Output the [X, Y] coordinate of the center of the cell containing the given text.  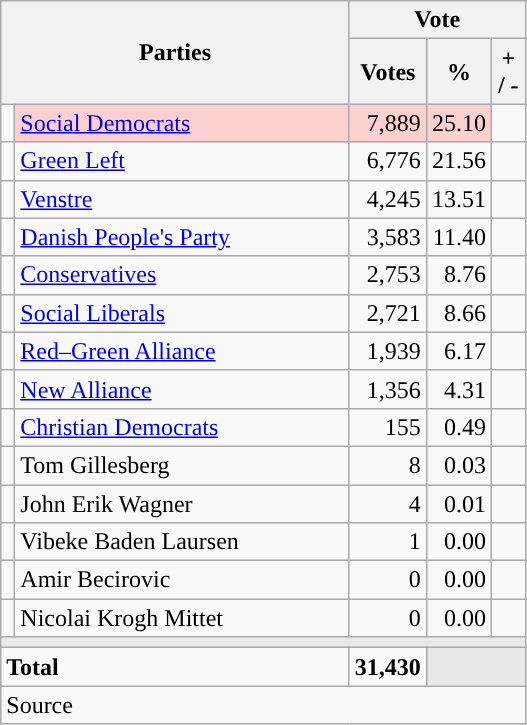
155 [388, 427]
8 [388, 465]
25.10 [458, 123]
Vibeke Baden Laursen [182, 542]
Votes [388, 72]
New Alliance [182, 389]
Red–Green Alliance [182, 351]
Green Left [182, 161]
Amir Becirovic [182, 580]
Social Democrats [182, 123]
31,430 [388, 667]
0.01 [458, 503]
13.51 [458, 199]
2,721 [388, 313]
8.66 [458, 313]
Source [263, 705]
John Erik Wagner [182, 503]
Conservatives [182, 275]
Vote [437, 20]
3,583 [388, 237]
Danish People's Party [182, 237]
Social Liberals [182, 313]
11.40 [458, 237]
6.17 [458, 351]
Parties [176, 52]
8.76 [458, 275]
% [458, 72]
7,889 [388, 123]
4.31 [458, 389]
Venstre [182, 199]
4 [388, 503]
1,356 [388, 389]
Nicolai Krogh Mittet [182, 618]
6,776 [388, 161]
Christian Democrats [182, 427]
Tom Gillesberg [182, 465]
Total [176, 667]
21.56 [458, 161]
1,939 [388, 351]
2,753 [388, 275]
0.49 [458, 427]
1 [388, 542]
+ / - [508, 72]
4,245 [388, 199]
0.03 [458, 465]
